Find where the given text appears and provide that cell's center as [x, y] coordinate. 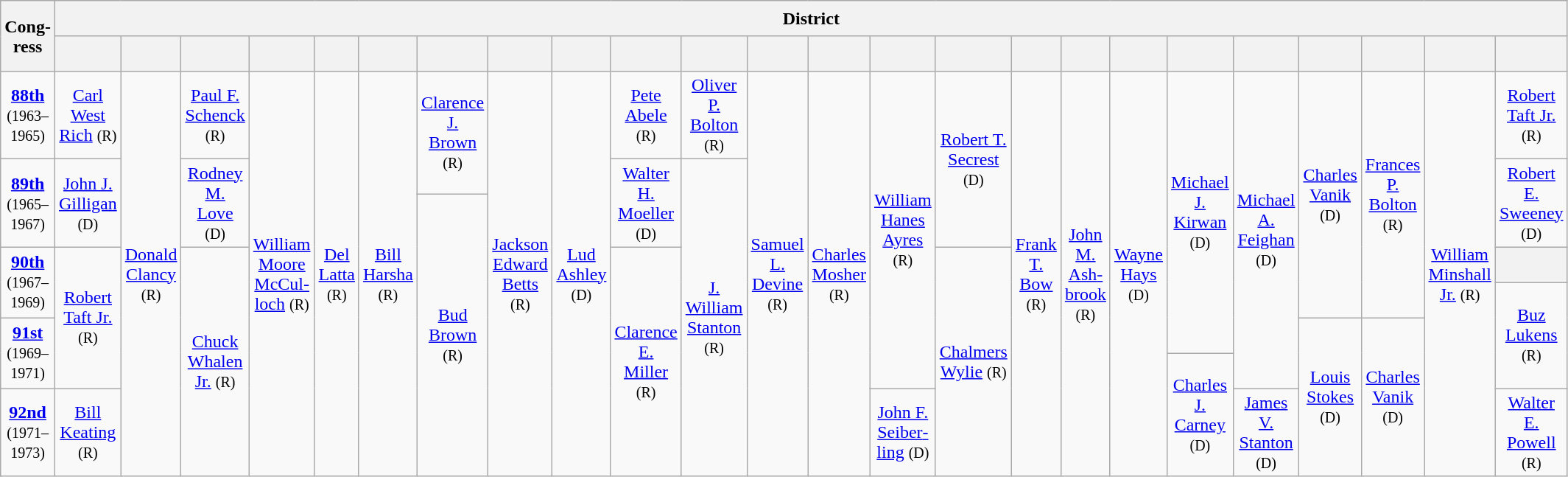
Carl West Rich (R) [88, 115]
Buz Lukens (R) [1531, 335]
District [811, 18]
Frances P. Bolton (R) [1393, 195]
Paul F. Schenck (R) [215, 115]
89th(1965–1967) [28, 203]
Jackson Edward Betts (R) [520, 274]
Robert E. Sweeney (D) [1531, 203]
Pete Abele (R) [646, 115]
88th(1963–1965) [28, 115]
Walter H. Moeller (D) [646, 203]
91st(1969–1971) [28, 353]
Michael J. Kirwan (D) [1200, 212]
Cong­ress [28, 36]
Bud Brown (R) [452, 335]
John F. Seiber­ling (D) [903, 432]
Rodney M. Love (D) [215, 203]
Chuck Whalen Jr. (R) [215, 361]
Charles Mosher (R) [839, 274]
John J. Gilligan (D) [88, 203]
Chalmers Wylie (R) [974, 361]
Louis Stokes (D) [1330, 397]
Charles J. Carney (D) [1200, 414]
Clarence E. Miller (R) [646, 361]
William Minshall Jr. (R) [1460, 274]
Walter E. Powell (R) [1531, 432]
J. William Stanton (R) [714, 318]
92nd(1971–1973) [28, 432]
Oliver P. Bolton (R) [714, 115]
Frank T. Bow (R) [1036, 274]
Wayne Hays (D) [1139, 274]
Donald Clancy (R) [151, 274]
Clarence J. Brown (R) [452, 133]
Robert T. Secrest (D) [974, 159]
Samuel L. Devine (R) [778, 274]
James V. Stanton (D) [1266, 432]
William Hanes Ayres (R) [903, 230]
Bill Keating (R) [88, 432]
Lud Ashley (D) [582, 274]
Del Latta (R) [337, 274]
William Moore McCul­loch (R) [281, 274]
Bill Harsha (R) [387, 274]
John M. Ash­brook (R) [1086, 274]
90th(1967–1969) [28, 282]
Michael A. Feighan (D) [1266, 230]
